For the text-containing cell, return its midpoint in (x, y) coordinate format. 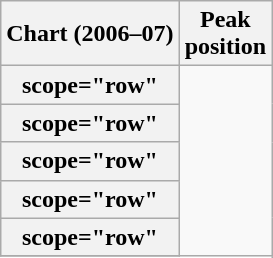
Peakposition (225, 34)
Chart (2006–07) (90, 34)
